Locate the cell with the specified text and output its (X, Y) center coordinate. 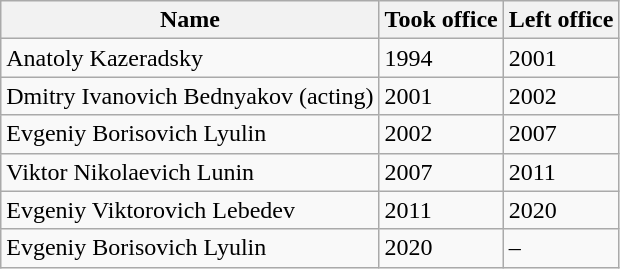
Took office (441, 20)
Name (190, 20)
Anatoly Kazeradsky (190, 58)
Viktor Nikolaevich Lunin (190, 172)
– (561, 248)
1994 (441, 58)
Dmitry Ivanovich Bednyakov (acting) (190, 96)
Left office (561, 20)
Evgeniy Viktorovich Lebedev (190, 210)
